Provide the [X, Y] coordinate of the cell's center where the given text is located.  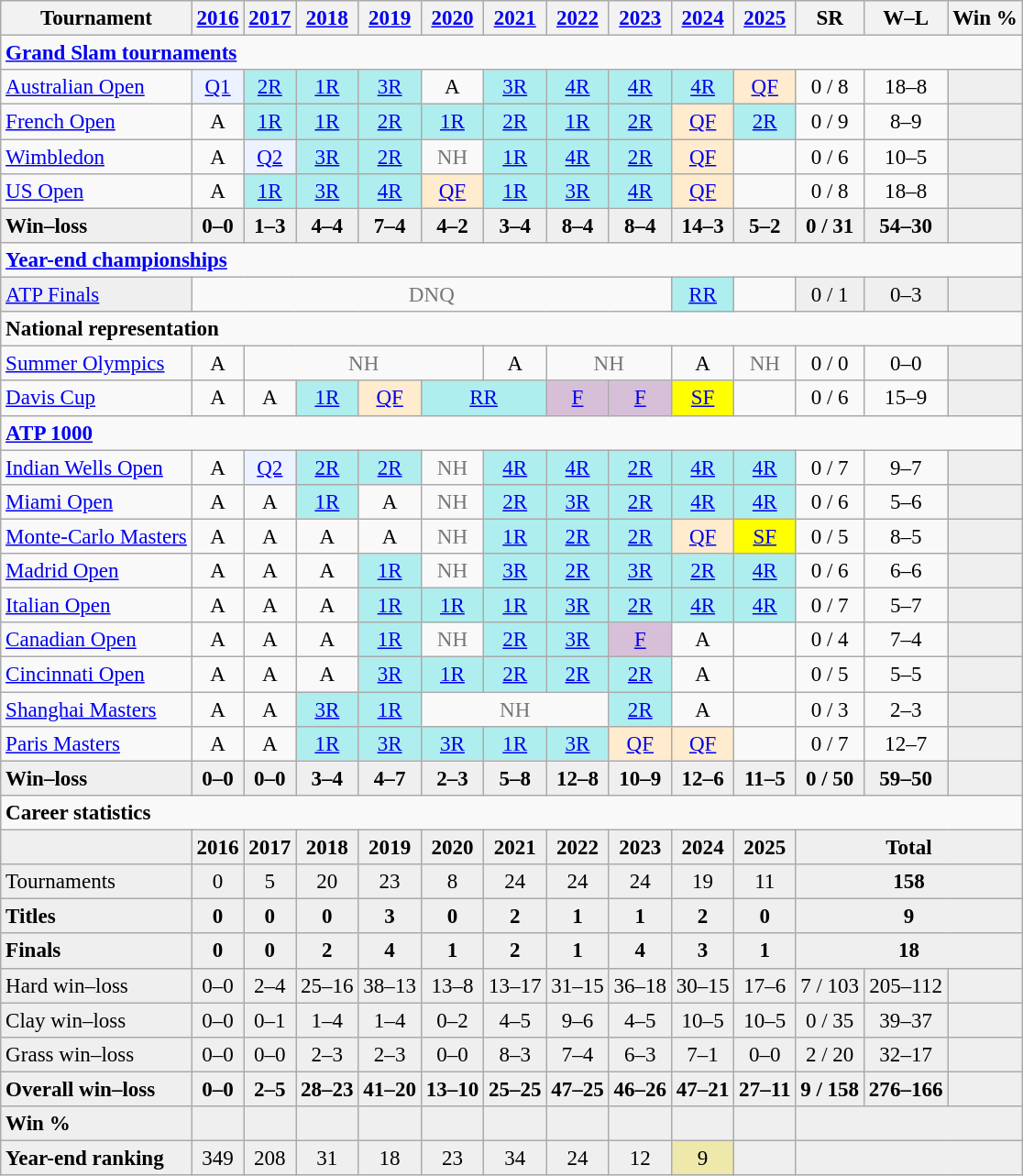
0 / 35 [830, 1020]
Total [909, 848]
Overall win–loss [96, 1089]
Hard win–loss [96, 985]
54–30 [906, 225]
7 / 103 [830, 985]
Clay win–loss [96, 1020]
4–4 [327, 225]
Paris Masters [96, 744]
0 / 1 [830, 295]
5–6 [906, 502]
17–6 [764, 985]
11 [764, 882]
12–6 [702, 778]
158 [909, 882]
12–8 [577, 778]
Madrid Open [96, 571]
Miami Open [96, 502]
Indian Wells Open [96, 467]
59–50 [906, 778]
46–26 [640, 1089]
28–23 [327, 1089]
13–10 [452, 1089]
0 / 31 [830, 225]
Shanghai Masters [96, 709]
8–9 [906, 122]
205–112 [906, 985]
Davis Cup [96, 399]
Year-end championships [511, 260]
25–25 [515, 1089]
US Open [96, 192]
Career statistics [511, 813]
8–3 [515, 1055]
41–20 [390, 1089]
31 [327, 1159]
11–5 [764, 778]
5–7 [906, 606]
19 [702, 882]
25–16 [327, 985]
12 [640, 1159]
8–5 [906, 536]
47–25 [577, 1089]
32–17 [906, 1055]
14–3 [702, 225]
12–7 [906, 744]
276–166 [906, 1089]
Cincinnati Open [96, 675]
9 / 158 [830, 1089]
9–7 [906, 467]
SR [830, 18]
6–3 [640, 1055]
20 [327, 882]
5–2 [764, 225]
5–5 [906, 675]
0 / 50 [830, 778]
36–18 [640, 985]
National representation [511, 329]
0 / 0 [830, 364]
0–1 [269, 1020]
Grand Slam tournaments [511, 53]
Q1 [218, 87]
DNQ [431, 295]
6–6 [906, 571]
Finals [96, 951]
0 / 3 [830, 709]
2 / 20 [830, 1055]
Grass win–loss [96, 1055]
Wimbledon [96, 157]
31–15 [577, 985]
13–8 [452, 985]
208 [269, 1159]
7–1 [702, 1055]
30–15 [702, 985]
0–2 [452, 1020]
2–5 [269, 1089]
ATP 1000 [511, 433]
2–4 [269, 985]
47–21 [702, 1089]
5–8 [515, 778]
ATP Finals [96, 295]
Canadian Open [96, 640]
39–37 [906, 1020]
15–9 [906, 399]
Tournaments [96, 882]
Monte-Carlo Masters [96, 536]
8 [452, 882]
38–13 [390, 985]
Australian Open [96, 87]
Summer Olympics [96, 364]
27–11 [764, 1089]
4–2 [452, 225]
Italian Open [96, 606]
4–7 [390, 778]
French Open [96, 122]
1–3 [269, 225]
Tournament [96, 18]
13–17 [515, 985]
5 [269, 882]
0–3 [906, 295]
34 [515, 1159]
0 / 9 [830, 122]
Year-end ranking [96, 1159]
0 / 4 [830, 640]
W–L [906, 18]
Titles [96, 917]
349 [218, 1159]
9–6 [577, 1020]
10–9 [640, 778]
